Scan for the cell matching the given text and deliver its (x, y) coordinate at center. 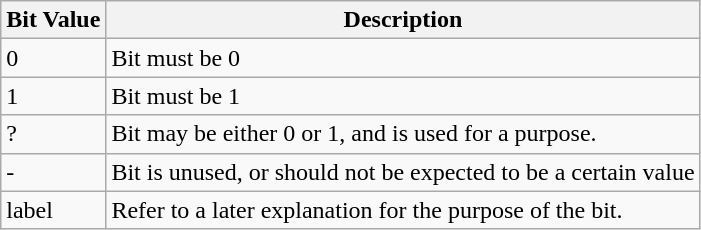
Bit Value (54, 20)
- (54, 172)
1 (54, 96)
label (54, 210)
Description (403, 20)
Bit may be either 0 or 1, and is used for a purpose. (403, 134)
Bit is unused, or should not be expected to be a certain value (403, 172)
Bit must be 0 (403, 58)
0 (54, 58)
? (54, 134)
Refer to a later explanation for the purpose of the bit. (403, 210)
Bit must be 1 (403, 96)
